Locate the cell with the specified text and output its (X, Y) center coordinate. 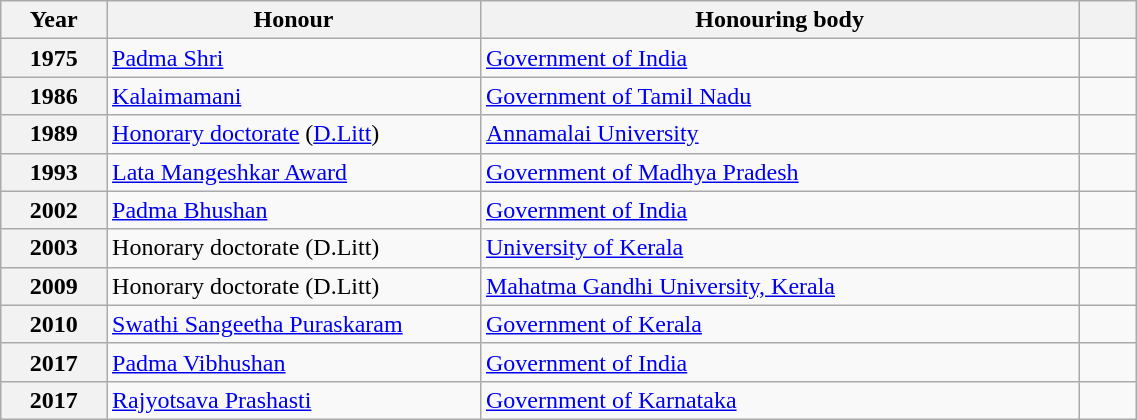
2002 (54, 210)
Government of Madhya Pradesh (779, 172)
Rajyotsava Prashasti (294, 400)
Mahatma Gandhi University, Kerala (779, 286)
2010 (54, 324)
Honour (294, 20)
Year (54, 20)
Kalaimamani (294, 96)
Padma Shri (294, 58)
Annamalai University (779, 134)
Government of Tamil Nadu (779, 96)
Lata Mangeshkar Award (294, 172)
2003 (54, 248)
Swathi Sangeetha Puraskaram (294, 324)
1993 (54, 172)
Honouring body (779, 20)
Government of Karnataka (779, 400)
2009 (54, 286)
University of Kerala (779, 248)
Padma Bhushan (294, 210)
1989 (54, 134)
1975 (54, 58)
Government of Kerala (779, 324)
1986 (54, 96)
Padma Vibhushan (294, 362)
